Detect which cell encompasses the target text, then output its [X, Y] center coordinate. 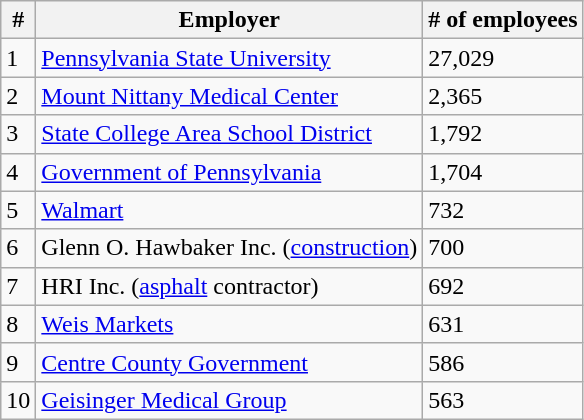
Weis Markets [230, 324]
9 [18, 362]
6 [18, 248]
Centre County Government [230, 362]
3 [18, 134]
State College Area School District [230, 134]
4 [18, 172]
Government of Pennsylvania [230, 172]
5 [18, 210]
27,029 [503, 58]
1 [18, 58]
8 [18, 324]
Pennsylvania State University [230, 58]
HRI Inc. (asphalt contractor) [230, 286]
692 [503, 286]
Mount Nittany Medical Center [230, 96]
732 [503, 210]
Employer [230, 20]
1,792 [503, 134]
# of employees [503, 20]
Glenn O. Hawbaker Inc. (construction) [230, 248]
586 [503, 362]
563 [503, 400]
1,704 [503, 172]
Walmart [230, 210]
Geisinger Medical Group [230, 400]
# [18, 20]
10 [18, 400]
631 [503, 324]
700 [503, 248]
7 [18, 286]
2,365 [503, 96]
2 [18, 96]
